Locate the cell with the specified text and output its (x, y) center coordinate. 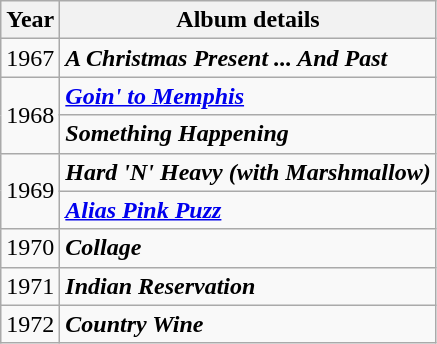
Goin' to Memphis (248, 96)
1970 (30, 248)
Album details (248, 20)
1969 (30, 191)
Indian Reservation (248, 286)
A Christmas Present ... And Past (248, 58)
1972 (30, 324)
1968 (30, 115)
Collage (248, 248)
1967 (30, 58)
Year (30, 20)
Something Happening (248, 134)
Hard 'N' Heavy (with Marshmallow) (248, 172)
Alias Pink Puzz (248, 210)
1971 (30, 286)
Country Wine (248, 324)
